Determine the [X, Y] coordinate at the center of the cell enclosing the given text.  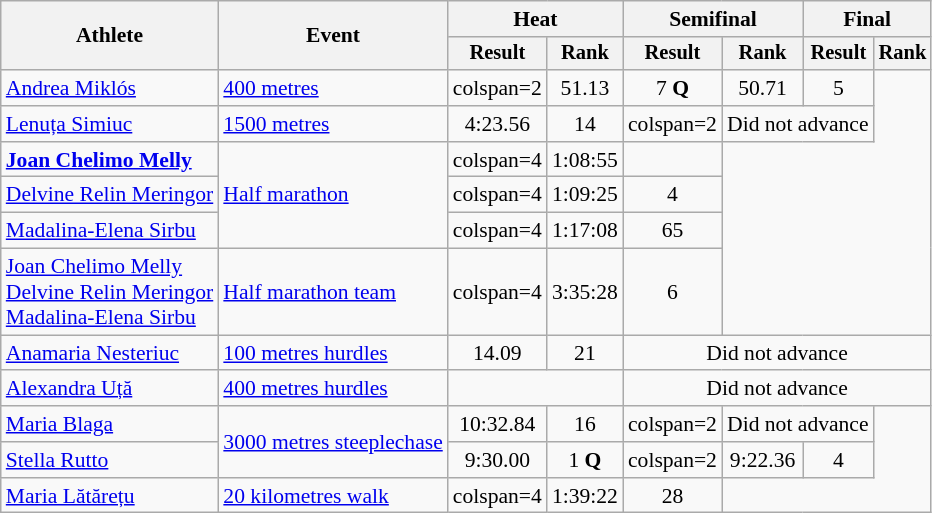
Half marathon [333, 196]
65 [672, 231]
9:22.36 [762, 460]
Lenuța Simiuc [110, 124]
4:23.56 [498, 124]
6 [672, 292]
Athlete [110, 36]
50.71 [762, 88]
51.13 [585, 88]
10:32.84 [498, 424]
5 [838, 88]
Anamaria Nesteriuc [110, 353]
3000 metres steeplechase [333, 442]
100 metres hurdles [333, 353]
7 Q [672, 88]
Semifinal [713, 19]
Heat [536, 19]
Andrea Miklós [110, 88]
Joan Chelimo MellyDelvine Relin MeringorMadalina-Elena Sirbu [110, 292]
400 metres hurdles [333, 389]
1:09:25 [585, 195]
21 [585, 353]
16 [585, 424]
14 [585, 124]
Half marathon team [333, 292]
Maria Blaga [110, 424]
Stella Rutto [110, 460]
14.09 [498, 353]
1500 metres [333, 124]
Final [867, 19]
Alexandra Uță [110, 389]
9:30.00 [498, 460]
400 metres [333, 88]
1:17:08 [585, 231]
Delvine Relin Meringor [110, 195]
Joan Chelimo Melly [110, 160]
Madalina-Elena Sirbu [110, 231]
Event [333, 36]
3:35:28 [585, 292]
1 Q [585, 460]
1:08:55 [585, 160]
